Return the [x, y] coordinate for the center point of the cell that contains the specified text.  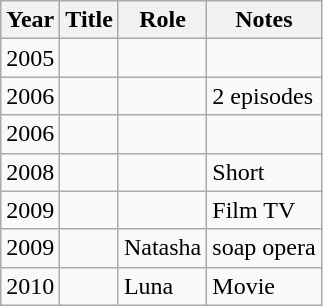
Short [264, 172]
Film TV [264, 210]
Role [162, 20]
2010 [30, 286]
Year [30, 20]
Luna [162, 286]
2 episodes [264, 96]
Natasha [162, 248]
2005 [30, 58]
Notes [264, 20]
soap opera [264, 248]
Movie [264, 286]
2008 [30, 172]
Title [90, 20]
